Provide the [x, y] coordinate of the cell's center where the given text is located.  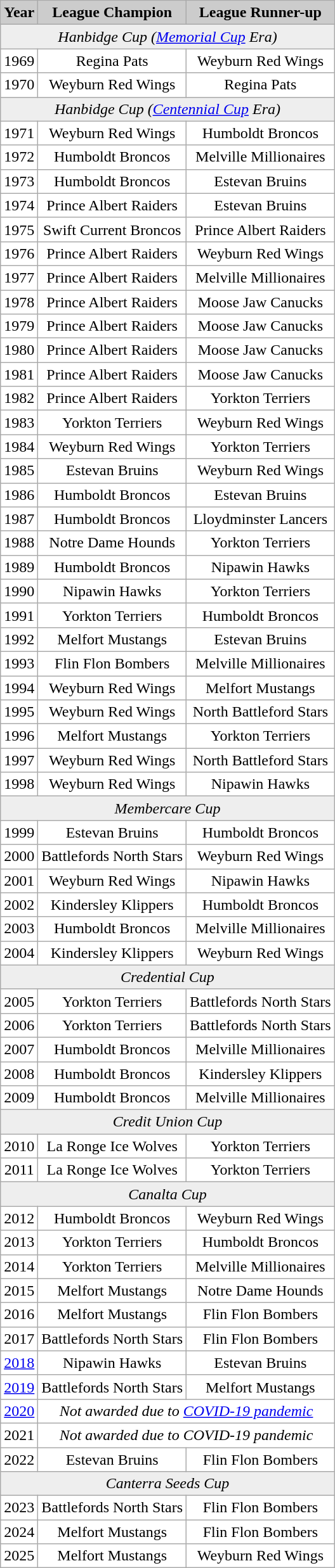
1985 [19, 471]
2000 [19, 857]
2020 [19, 1411]
2023 [19, 1508]
1988 [19, 543]
2007 [19, 1049]
1984 [19, 447]
2016 [19, 1315]
2003 [19, 929]
Hanbidge Cup (Centennial Cup Era) [167, 109]
1977 [19, 277]
League Runner-up [261, 13]
Lloydminster Lancers [261, 519]
2014 [19, 1266]
2022 [19, 1459]
2010 [19, 1146]
1976 [19, 253]
1982 [19, 398]
1991 [19, 615]
2001 [19, 881]
1981 [19, 374]
2015 [19, 1291]
1975 [19, 229]
2017 [19, 1339]
1983 [19, 423]
1969 [19, 61]
Canterra Seeds Cup [167, 1484]
2013 [19, 1242]
1979 [19, 326]
2021 [19, 1435]
1972 [19, 157]
1990 [19, 591]
1978 [19, 302]
League Champion [112, 13]
1995 [19, 712]
2004 [19, 953]
2006 [19, 1025]
1999 [19, 832]
1989 [19, 567]
2018 [19, 1363]
2011 [19, 1170]
Hanbidge Cup (Memorial Cup Era) [167, 37]
1971 [19, 133]
1993 [19, 663]
1998 [19, 784]
Year [19, 13]
2024 [19, 1532]
1987 [19, 519]
Credit Union Cup [167, 1122]
Membercare Cup [167, 808]
1986 [19, 495]
Swift Current Broncos [112, 229]
1994 [19, 687]
1974 [19, 205]
2025 [19, 1556]
2019 [19, 1387]
1980 [19, 350]
1973 [19, 181]
2002 [19, 905]
2009 [19, 1098]
2008 [19, 1074]
2005 [19, 1001]
1992 [19, 639]
1970 [19, 85]
Canalta Cup [167, 1194]
Credential Cup [167, 977]
1997 [19, 760]
2012 [19, 1218]
1996 [19, 736]
